Return [x, y] of the center of cell containing provided text 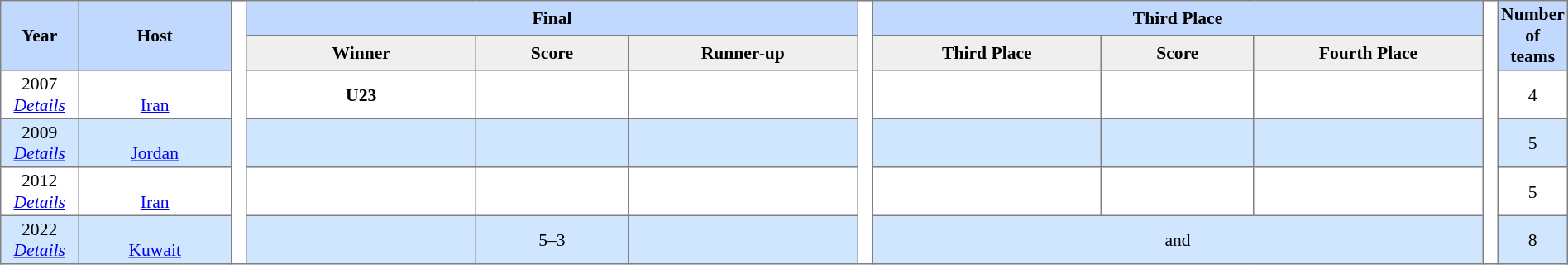
Kuwait [155, 239]
and [1178, 239]
Number of teams [1532, 36]
U23 [361, 94]
Winner [361, 53]
8 [1532, 239]
Host [155, 36]
5–3 [552, 239]
Runner-up [743, 53]
2009 Details [40, 142]
Fourth Place [1368, 53]
Year [40, 36]
4 [1532, 94]
2022 Details [40, 239]
Jordan [155, 142]
2012 Details [40, 191]
2007 Details [40, 94]
Final [552, 18]
